Return (X, Y) of the center of cell containing provided text 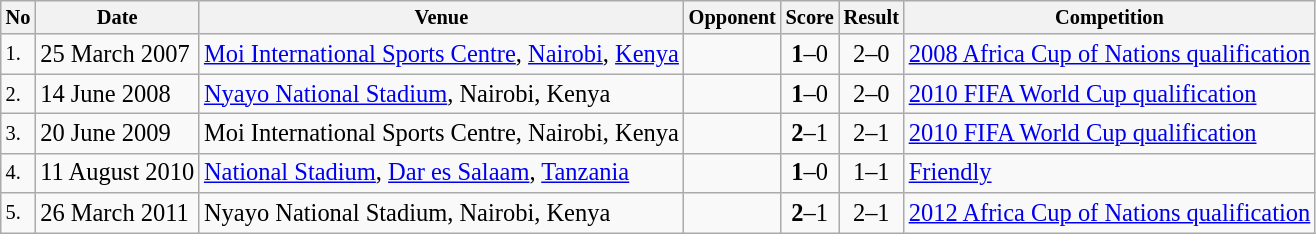
Date (117, 17)
20 June 2009 (117, 133)
Friendly (1110, 173)
14 June 2008 (117, 94)
11 August 2010 (117, 173)
2. (18, 94)
1–1 (872, 173)
4. (18, 173)
Result (872, 17)
2008 Africa Cup of Nations qualification (1110, 54)
1. (18, 54)
3. (18, 133)
National Stadium, Dar es Salaam, Tanzania (442, 173)
Score (810, 17)
No (18, 17)
Competition (1110, 17)
Venue (442, 17)
2012 Africa Cup of Nations qualification (1110, 213)
25 March 2007 (117, 54)
5. (18, 213)
Opponent (732, 17)
26 March 2011 (117, 213)
